Pinpoint the cell where the given text exists, returning its [X, Y] midpoint coordinate. 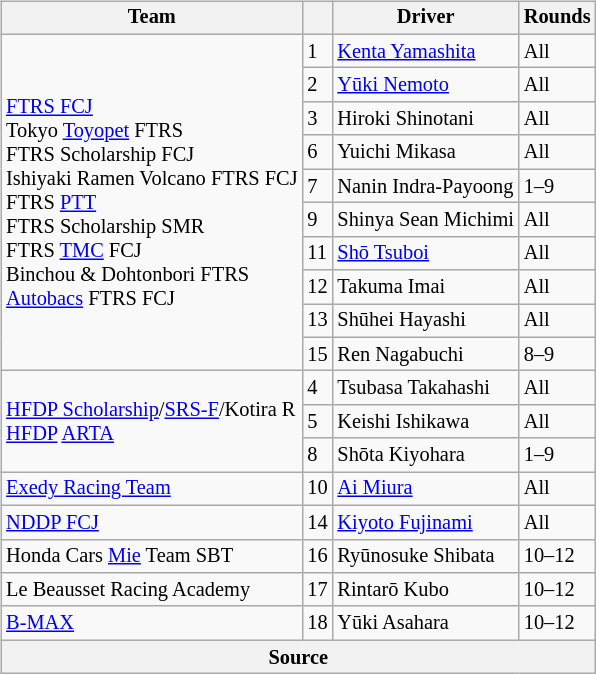
1 [317, 51]
6 [317, 152]
Ryūnosuke Shibata [425, 556]
17 [317, 590]
Le Beausset Racing Academy [152, 590]
Ren Nagabuchi [425, 354]
Honda Cars Mie Team SBT [152, 556]
Ai Miura [425, 489]
B-MAX [152, 623]
HFDP Scholarship/SRS-F/Kotira RHFDP ARTA [152, 422]
5 [317, 422]
NDDP FCJ [152, 522]
7 [317, 186]
2 [317, 85]
Takuma Imai [425, 287]
Tsubasa Takahashi [425, 388]
Exedy Racing Team [152, 489]
14 [317, 522]
18 [317, 623]
13 [317, 321]
8–9 [558, 354]
Kenta Yamashita [425, 51]
4 [317, 388]
12 [317, 287]
Yūki Asahara [425, 623]
11 [317, 253]
Shōta Kiyohara [425, 455]
Shō Tsuboi [425, 253]
Nanin Indra-Payoong [425, 186]
16 [317, 556]
Driver [425, 18]
Team [152, 18]
Shūhei Hayashi [425, 321]
8 [317, 455]
3 [317, 119]
Shinya Sean Michimi [425, 220]
Hiroki Shinotani [425, 119]
Yuichi Mikasa [425, 152]
15 [317, 354]
Rounds [558, 18]
9 [317, 220]
Yūki Nemoto [425, 85]
Keishi Ishikawa [425, 422]
Kiyoto Fujinami [425, 522]
Source [298, 657]
Rintarō Kubo [425, 590]
10 [317, 489]
